Return the [X, Y] coordinate for the center point of the cell that contains the specified text.  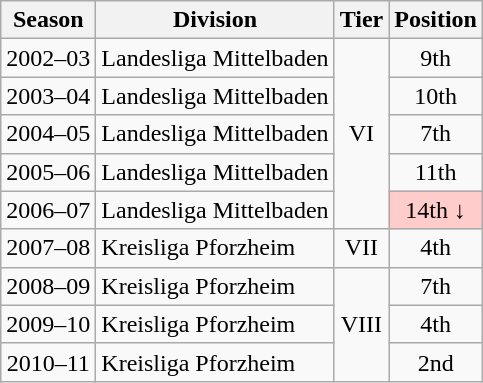
2008–09 [48, 286]
2002–03 [48, 58]
2003–04 [48, 96]
VII [362, 248]
Position [436, 20]
2010–11 [48, 362]
2005–06 [48, 172]
9th [436, 58]
2007–08 [48, 248]
2006–07 [48, 210]
10th [436, 96]
Division [215, 20]
2004–05 [48, 134]
Tier [362, 20]
VIII [362, 324]
2nd [436, 362]
VI [362, 134]
Season [48, 20]
11th [436, 172]
2009–10 [48, 324]
14th ↓ [436, 210]
